Find where the given text appears and provide that cell's center as [x, y] coordinate. 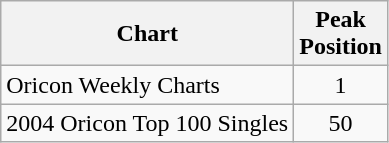
50 [341, 123]
Oricon Weekly Charts [148, 85]
Chart [148, 34]
2004 Oricon Top 100 Singles [148, 123]
PeakPosition [341, 34]
1 [341, 85]
